Pinpoint the cell where the given text exists, returning its (X, Y) midpoint coordinate. 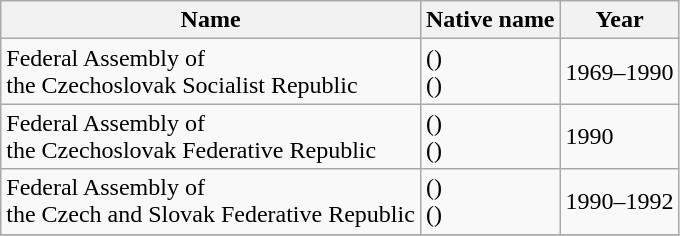
1990 (620, 136)
Federal Assembly ofthe Czech and Slovak Federative Republic (211, 202)
Native name (490, 20)
Federal Assembly ofthe Czechoslovak Socialist Republic (211, 72)
1990–1992 (620, 202)
Name (211, 20)
Federal Assembly ofthe Czechoslovak Federative Republic (211, 136)
Year (620, 20)
1969–1990 (620, 72)
